For the text-containing cell, return its midpoint in (X, Y) coordinate format. 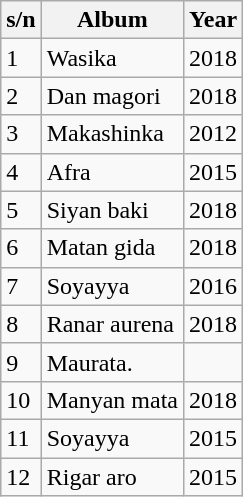
Siyan baki (112, 210)
Dan magori (112, 96)
Maurata. (112, 362)
1 (21, 58)
8 (21, 324)
11 (21, 438)
2016 (214, 286)
Rigar aro (112, 477)
Afra (112, 172)
Album (112, 20)
3 (21, 134)
Makashinka (112, 134)
Manyan mata (112, 400)
6 (21, 248)
12 (21, 477)
9 (21, 362)
Year (214, 20)
2 (21, 96)
4 (21, 172)
Matan gida (112, 248)
7 (21, 286)
10 (21, 400)
2012 (214, 134)
Wasika (112, 58)
s/n (21, 20)
Ranar aurena (112, 324)
5 (21, 210)
